Detect which cell encompasses the target text, then output its (X, Y) center coordinate. 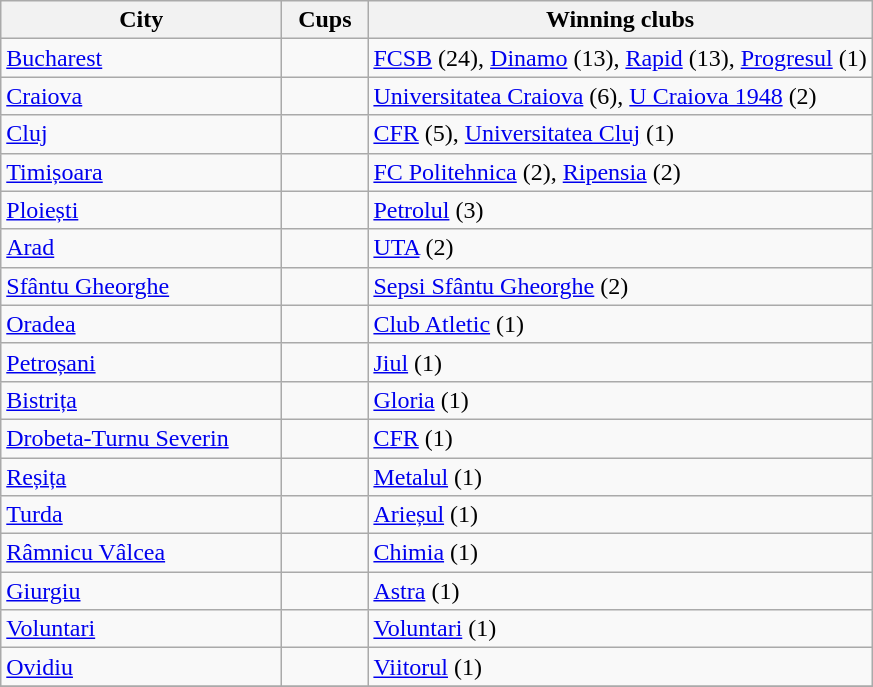
Giurgiu (142, 591)
CFR (5), Universitatea Cluj (1) (620, 134)
Voluntari (142, 629)
Sfântu Gheorghe (142, 286)
Timișoara (142, 172)
UTA (2) (620, 248)
Jiul (1) (620, 362)
Gloria (1) (620, 400)
Petrolul (3) (620, 210)
Metalul (1) (620, 477)
Oradea (142, 324)
Arad (142, 248)
FC Politehnica (2), Ripensia (2) (620, 172)
CFR (1) (620, 438)
Petroșani (142, 362)
FCSB (24), Dinamo (13), Rapid (13), Progresul (1) (620, 58)
Club Atletic (1) (620, 324)
Universitatea Craiova (6), U Craiova 1948 (2) (620, 96)
Ovidiu (142, 667)
Craiova (142, 96)
Astra (1) (620, 591)
Chimia (1) (620, 553)
Cluj (142, 134)
Drobeta-Turnu Severin (142, 438)
Cups (325, 20)
Winning clubs (620, 20)
Reșița (142, 477)
Ploiești (142, 210)
City (142, 20)
Viitorul (1) (620, 667)
Râmnicu Vâlcea (142, 553)
Turda (142, 515)
Bucharest (142, 58)
Voluntari (1) (620, 629)
Sepsi Sfântu Gheorghe (2) (620, 286)
Bistrița (142, 400)
Arieșul (1) (620, 515)
